Return the (x, y) coordinate for the center point of the cell that contains the specified text.  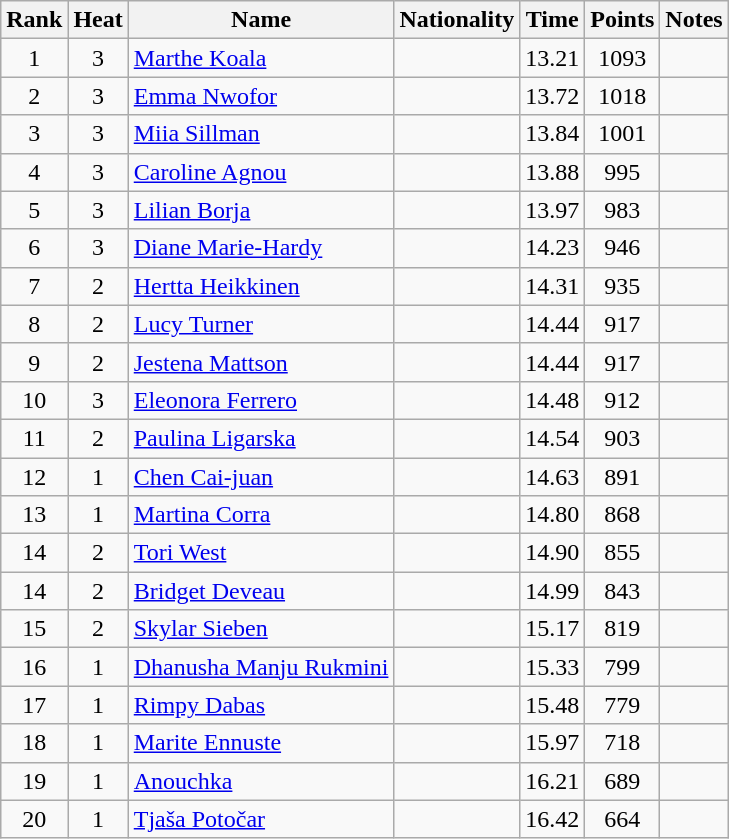
983 (622, 210)
16.42 (552, 819)
6 (34, 248)
7 (34, 286)
Martina Corra (261, 515)
Paulina Ligarska (261, 438)
Lucy Turner (261, 324)
14.31 (552, 286)
15.48 (552, 705)
14.80 (552, 515)
13.97 (552, 210)
5 (34, 210)
1018 (622, 96)
718 (622, 743)
912 (622, 400)
13.88 (552, 172)
689 (622, 781)
779 (622, 705)
903 (622, 438)
14.48 (552, 400)
4 (34, 172)
15.97 (552, 743)
1001 (622, 134)
13.21 (552, 58)
Diane Marie-Hardy (261, 248)
14.23 (552, 248)
Emma Nwofor (261, 96)
Chen Cai-juan (261, 477)
12 (34, 477)
14.99 (552, 591)
935 (622, 286)
Skylar Sieben (261, 629)
995 (622, 172)
10 (34, 400)
16 (34, 667)
16.21 (552, 781)
14.90 (552, 553)
Time (552, 20)
855 (622, 553)
20 (34, 819)
Jestena Mattson (261, 362)
17 (34, 705)
Rank (34, 20)
Anouchka (261, 781)
9 (34, 362)
13.72 (552, 96)
868 (622, 515)
Name (261, 20)
13 (34, 515)
Hertta Heikkinen (261, 286)
Marthe Koala (261, 58)
Nationality (457, 20)
14.63 (552, 477)
Marite Ennuste (261, 743)
14.54 (552, 438)
819 (622, 629)
891 (622, 477)
Miia Sillman (261, 134)
13.84 (552, 134)
Points (622, 20)
Lilian Borja (261, 210)
946 (622, 248)
Dhanusha Manju Rukmini (261, 667)
15.17 (552, 629)
Bridget Deveau (261, 591)
Notes (694, 20)
Eleonora Ferrero (261, 400)
15 (34, 629)
Heat (98, 20)
11 (34, 438)
19 (34, 781)
18 (34, 743)
Rimpy Dabas (261, 705)
843 (622, 591)
799 (622, 667)
Tori West (261, 553)
15.33 (552, 667)
Tjaša Potočar (261, 819)
Caroline Agnou (261, 172)
1093 (622, 58)
8 (34, 324)
664 (622, 819)
